Search for the cell housing the specified text and yield its (x, y) center coordinate. 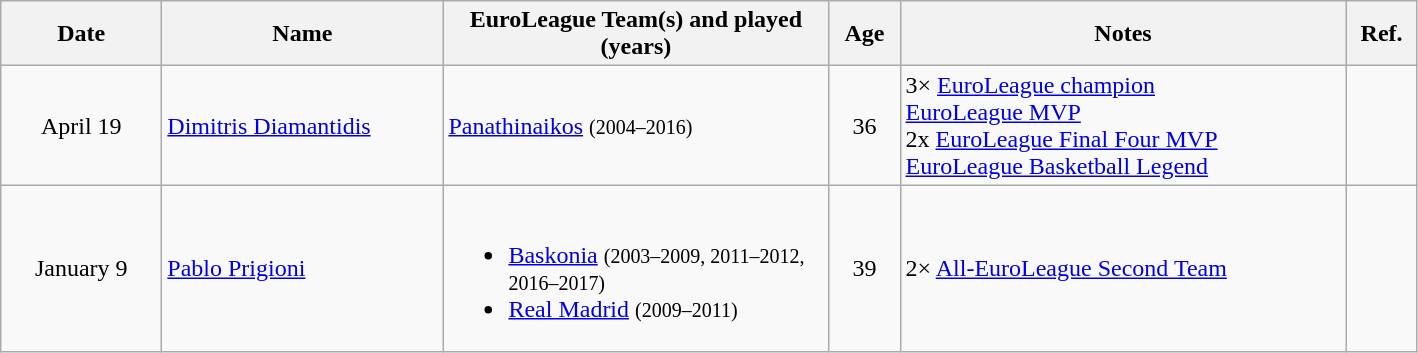
Age (864, 34)
Notes (1123, 34)
2× All-EuroLeague Second Team (1123, 268)
Baskonia (2003–2009, 2011–2012, 2016–2017) Real Madrid (2009–2011) (636, 268)
April 19 (82, 126)
EuroLeague Team(s) and played (years) (636, 34)
Date (82, 34)
39 (864, 268)
Panathinaikos (2004–2016) (636, 126)
Pablo Prigioni (302, 268)
Ref. (1382, 34)
3× EuroLeague championEuroLeague MVP2x EuroLeague Final Four MVPEuroLeague Basketball Legend (1123, 126)
36 (864, 126)
January 9 (82, 268)
Name (302, 34)
Dimitris Diamantidis (302, 126)
